Search for the cell housing the specified text and yield its (x, y) center coordinate. 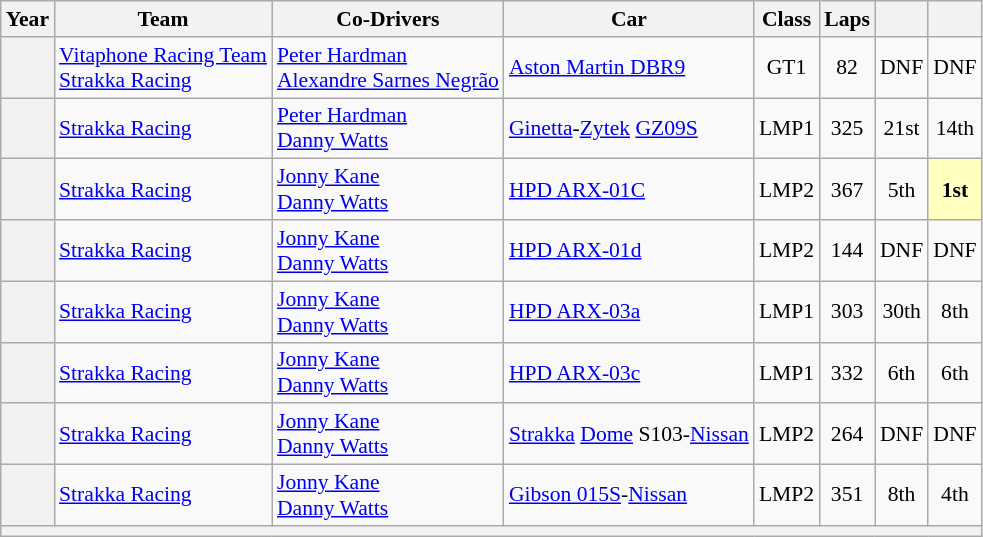
367 (847, 190)
Year (28, 19)
5th (902, 190)
Peter Hardman Danny Watts (388, 128)
Aston Martin DBR9 (629, 68)
351 (847, 496)
21st (902, 128)
Laps (847, 19)
1st (954, 190)
144 (847, 250)
Vitaphone Racing Team Strakka Racing (163, 68)
Strakka Dome S103-Nissan (629, 434)
HPD ARX-03a (629, 312)
14th (954, 128)
HPD ARX-01C (629, 190)
GT1 (786, 68)
Class (786, 19)
264 (847, 434)
303 (847, 312)
82 (847, 68)
Peter Hardman Alexandre Sarnes Negrão (388, 68)
HPD ARX-03c (629, 372)
Gibson 015S-Nissan (629, 496)
332 (847, 372)
4th (954, 496)
Car (629, 19)
Ginetta-Zytek GZ09S (629, 128)
HPD ARX-01d (629, 250)
Co-Drivers (388, 19)
325 (847, 128)
Team (163, 19)
30th (902, 312)
